Output the [X, Y] coordinate of the center of the cell containing the given text.  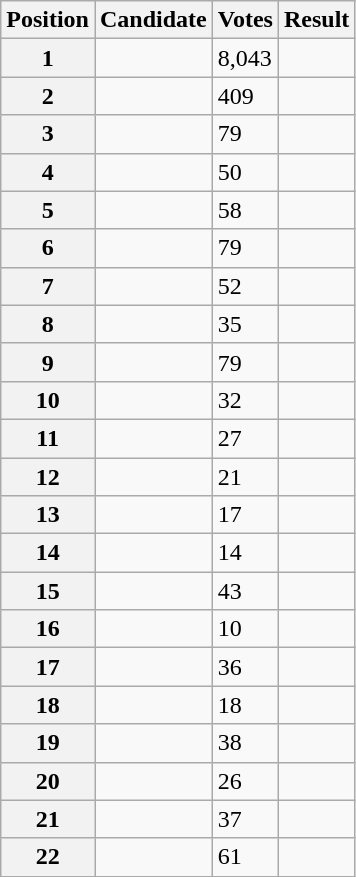
22 [48, 857]
6 [48, 248]
27 [245, 438]
7 [48, 286]
13 [48, 515]
8,043 [245, 58]
26 [245, 781]
409 [245, 96]
Result [316, 20]
52 [245, 286]
37 [245, 819]
36 [245, 667]
9 [48, 362]
Votes [245, 20]
61 [245, 857]
20 [48, 781]
15 [48, 591]
3 [48, 134]
Position [48, 20]
11 [48, 438]
50 [245, 172]
4 [48, 172]
38 [245, 743]
32 [245, 400]
16 [48, 629]
2 [48, 96]
12 [48, 477]
Candidate [153, 20]
5 [48, 210]
58 [245, 210]
8 [48, 324]
1 [48, 58]
35 [245, 324]
43 [245, 591]
19 [48, 743]
